From the cell containing the given text, extract its center point as (X, Y) coordinate. 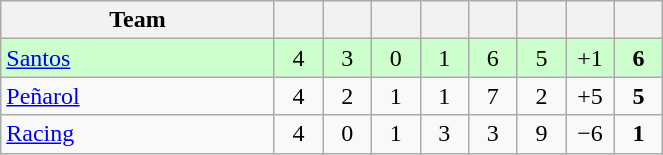
+1 (590, 58)
Peñarol (138, 96)
9 (542, 134)
Team (138, 20)
+5 (590, 96)
Santos (138, 58)
7 (494, 96)
Racing (138, 134)
−6 (590, 134)
